Provide the [X, Y] coordinate of the cell's center where the given text is located.  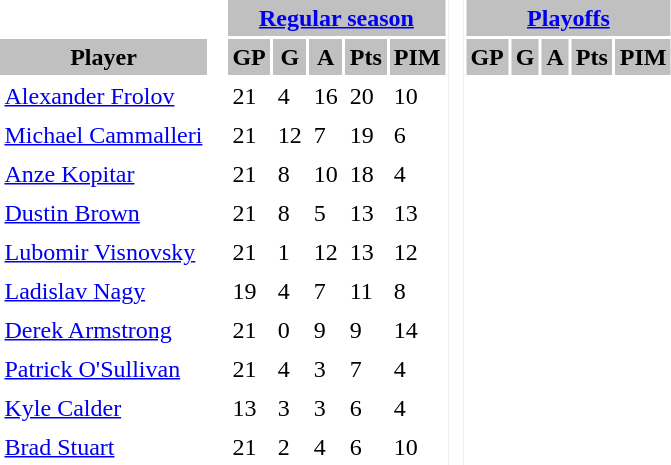
Kyle Calder [104, 408]
Alexander Frolov [104, 96]
Derek Armstrong [104, 330]
Brad Stuart [104, 447]
11 [366, 291]
Player [104, 57]
Ladislav Nagy [104, 291]
16 [326, 96]
Regular season [336, 18]
Michael Cammalleri [104, 135]
20 [366, 96]
5 [326, 213]
2 [290, 447]
Playoffs [568, 18]
Anze Kopitar [104, 174]
1 [290, 252]
14 [417, 330]
Patrick O'Sullivan [104, 369]
0 [290, 330]
18 [366, 174]
Lubomir Visnovsky [104, 252]
Dustin Brown [104, 213]
